Locate the cell with the specified text and output its [x, y] center coordinate. 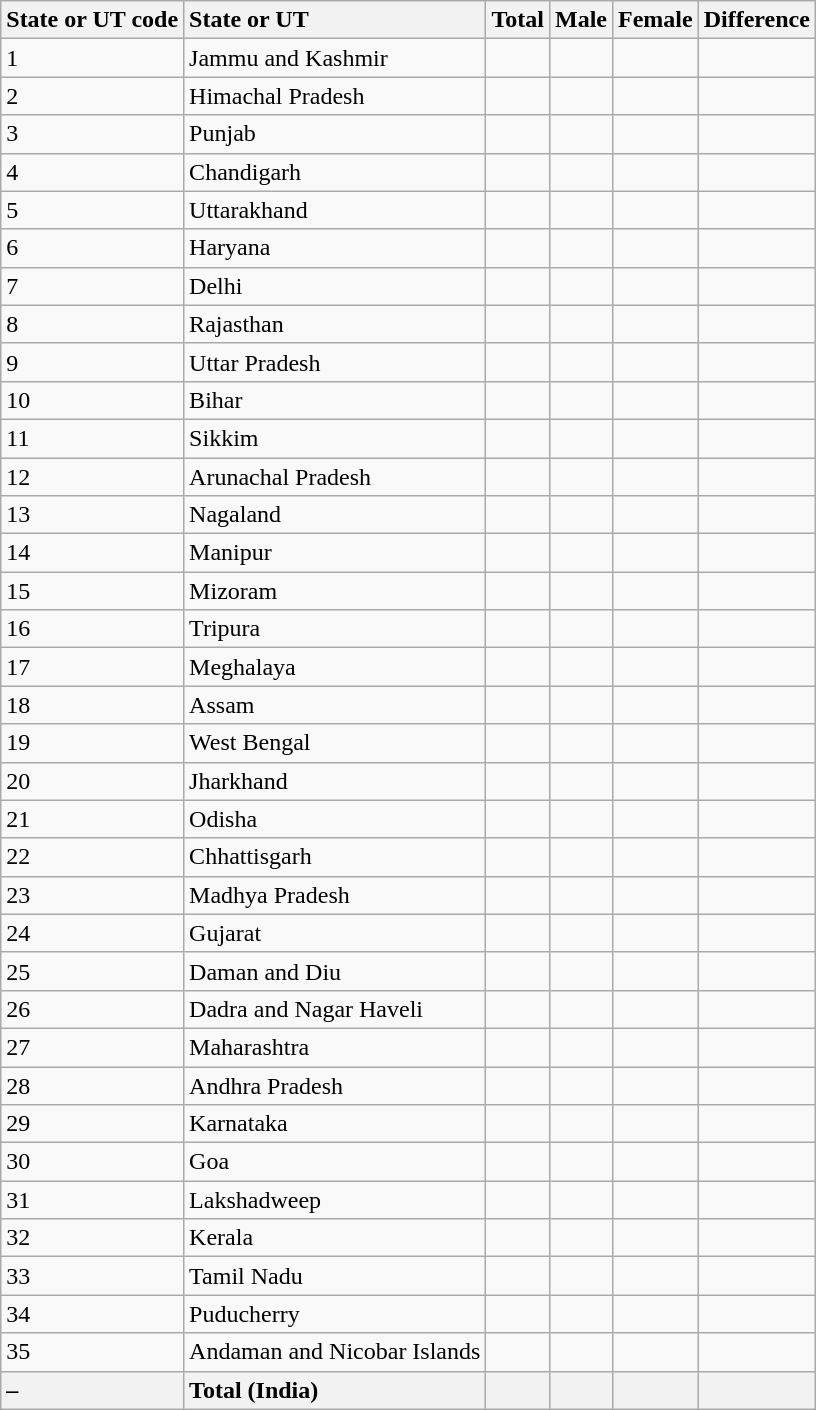
Lakshadweep [335, 1200]
Meghalaya [335, 667]
21 [92, 819]
19 [92, 743]
23 [92, 895]
29 [92, 1124]
Haryana [335, 248]
Manipur [335, 553]
Assam [335, 705]
Difference [756, 20]
Jharkhand [335, 781]
Total (India) [335, 1390]
Arunachal Pradesh [335, 477]
Male [580, 20]
Rajasthan [335, 324]
10 [92, 400]
5 [92, 210]
Kerala [335, 1238]
Mizoram [335, 591]
West Bengal [335, 743]
Goa [335, 1162]
14 [92, 553]
35 [92, 1352]
Karnataka [335, 1124]
Nagaland [335, 515]
1 [92, 58]
25 [92, 971]
26 [92, 1009]
31 [92, 1200]
Female [655, 20]
8 [92, 324]
Delhi [335, 286]
27 [92, 1047]
Jammu and Kashmir [335, 58]
32 [92, 1238]
Andaman and Nicobar Islands [335, 1352]
33 [92, 1276]
24 [92, 933]
11 [92, 438]
2 [92, 96]
Maharashtra [335, 1047]
Chandigarh [335, 172]
28 [92, 1085]
Odisha [335, 819]
Uttarakhand [335, 210]
Bihar [335, 400]
Tripura [335, 629]
12 [92, 477]
Sikkim [335, 438]
State or UT [335, 20]
Punjab [335, 134]
9 [92, 362]
Andhra Pradesh [335, 1085]
17 [92, 667]
6 [92, 248]
Madhya Pradesh [335, 895]
Uttar Pradesh [335, 362]
15 [92, 591]
Chhattisgarh [335, 857]
Himachal Pradesh [335, 96]
Daman and Diu [335, 971]
16 [92, 629]
3 [92, 134]
Dadra and Nagar Haveli [335, 1009]
Total [518, 20]
7 [92, 286]
20 [92, 781]
13 [92, 515]
30 [92, 1162]
State or UT code [92, 20]
Tamil Nadu [335, 1276]
22 [92, 857]
Puducherry [335, 1314]
18 [92, 705]
34 [92, 1314]
Gujarat [335, 933]
– [92, 1390]
4 [92, 172]
